Pinpoint the cell where the given text exists, returning its (x, y) midpoint coordinate. 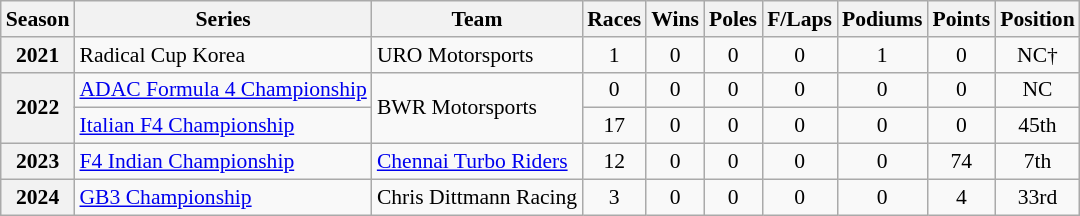
2024 (38, 197)
7th (1037, 162)
Races (614, 19)
3 (614, 197)
Points (962, 19)
ADAC Formula 4 Championship (222, 90)
Chris Dittmann Racing (477, 197)
2023 (38, 162)
Team (477, 19)
Season (38, 19)
Podiums (882, 19)
Position (1037, 19)
45th (1037, 126)
2022 (38, 108)
BWR Motorsports (477, 108)
Series (222, 19)
NC† (1037, 55)
Chennai Turbo Riders (477, 162)
17 (614, 126)
Wins (675, 19)
F/Laps (800, 19)
Italian F4 Championship (222, 126)
URO Motorsports (477, 55)
Poles (733, 19)
4 (962, 197)
NC (1037, 90)
33rd (1037, 197)
GB3 Championship (222, 197)
74 (962, 162)
F4 Indian Championship (222, 162)
Radical Cup Korea (222, 55)
2021 (38, 55)
12 (614, 162)
